Return the (x, y) coordinate for the center point of the cell that contains the specified text.  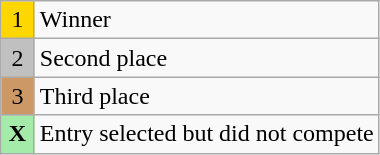
Winner (206, 20)
X (18, 134)
1 (18, 20)
Entry selected but did not compete (206, 134)
Second place (206, 58)
2 (18, 58)
3 (18, 96)
Third place (206, 96)
